Capture the cell that displays the provided text and extract its [X, Y] central coordinate. 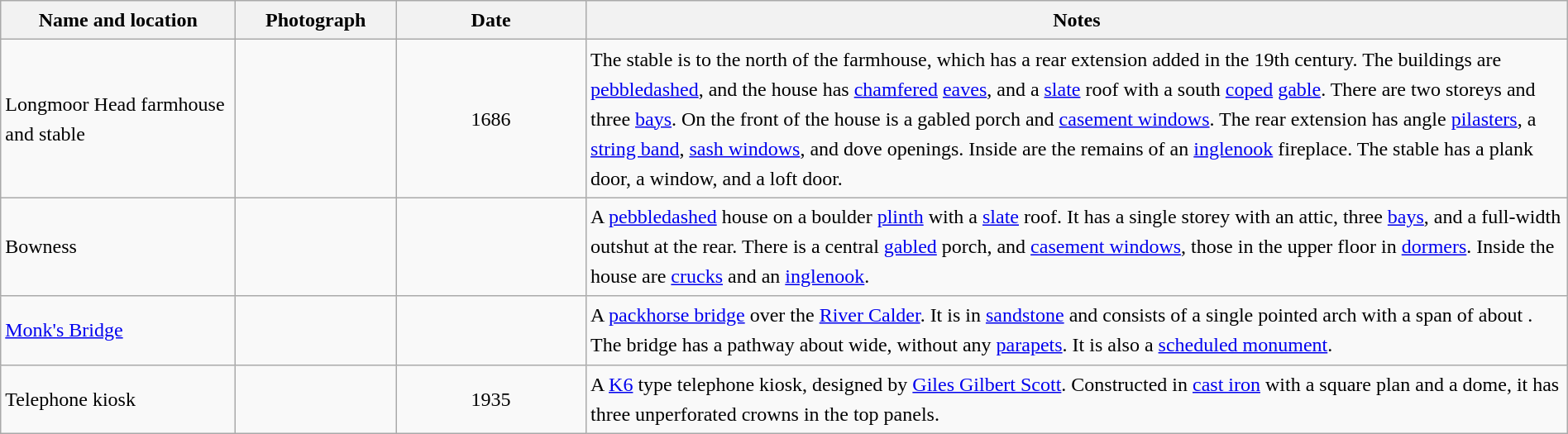
Monk's Bridge [118, 331]
Date [491, 20]
Name and location [118, 20]
1935 [491, 398]
Bowness [118, 246]
Photograph [316, 20]
Longmoor Head farmhouse and stable [118, 119]
Telephone kiosk [118, 398]
Notes [1077, 20]
1686 [491, 119]
